For the text-containing cell, return its midpoint in (X, Y) coordinate format. 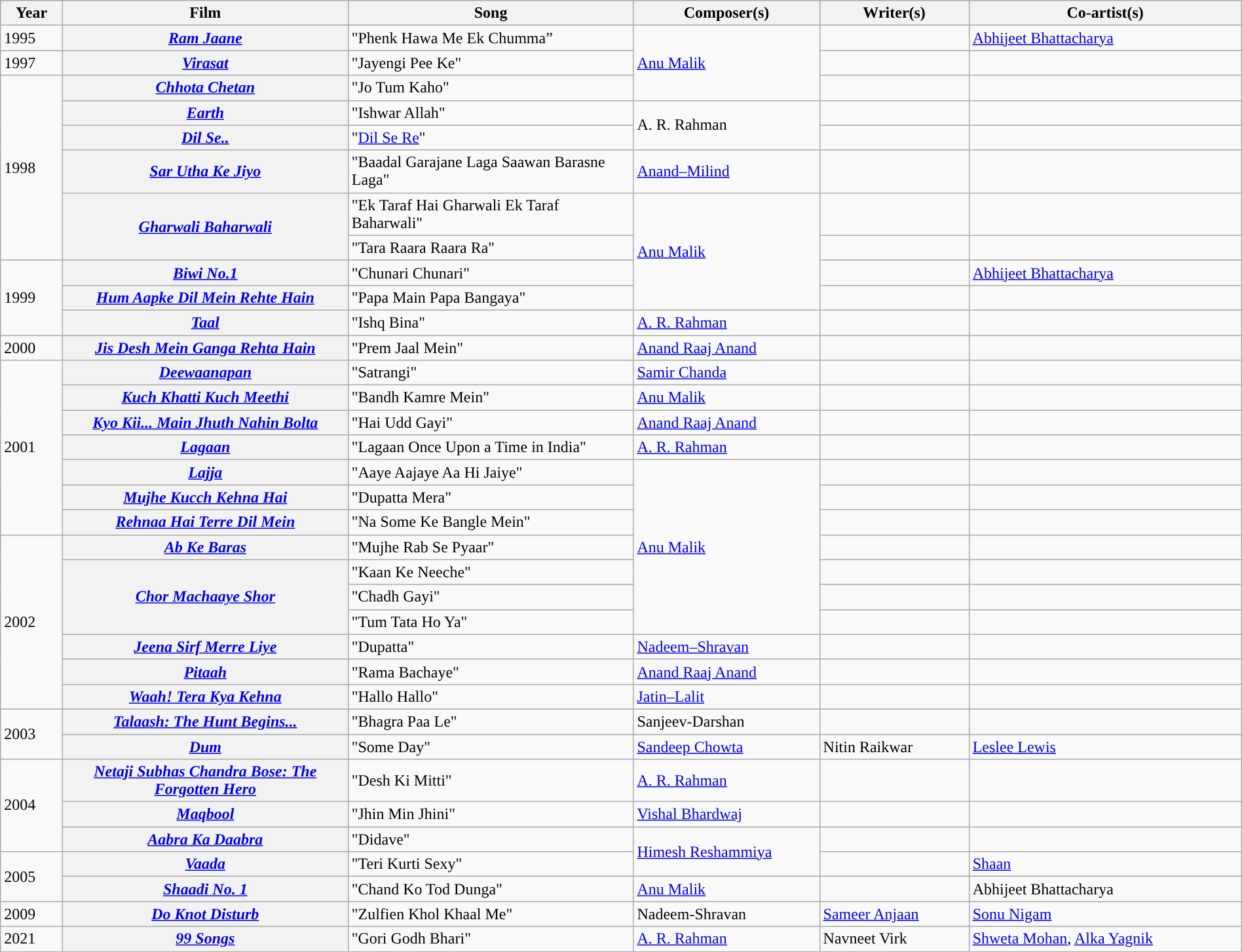
Taal (205, 322)
Year (31, 13)
Co-artist(s) (1105, 13)
1995 (31, 38)
"Bhagra Paa Le" (491, 721)
"Ishwar Allah" (491, 113)
"Chand Ko Tod Dunga" (491, 889)
Jeena Sirf Merre Liye (205, 647)
"Some Day" (491, 746)
"Chadh Gayi" (491, 597)
Chor Machaaye Shor (205, 597)
"Papa Main Papa Bangaya" (491, 297)
Gharwali Baharwali (205, 227)
Dil Se.. (205, 138)
"Zulfien Khol Khaal Me" (491, 914)
"Hallo Hallo" (491, 696)
Sandeep Chowta (726, 746)
2004 (31, 806)
2000 (31, 348)
Composer(s) (726, 13)
"Kaan Ke Neeche" (491, 572)
Talaash: The Hunt Begins... (205, 721)
"Chunari Chunari" (491, 273)
"Rama Bachaye" (491, 672)
2002 (31, 622)
"Dupatta" (491, 647)
2001 (31, 447)
Shaan (1105, 864)
"Gori Godh Bhari" (491, 939)
"Dil Se Re" (491, 138)
Shweta Mohan, Alka Yagnik (1105, 939)
1997 (31, 63)
Lagaan (205, 447)
Shaadi No. 1 (205, 889)
"Tara Raara Raara Ra" (491, 248)
Writer(s) (894, 13)
Anand–Milind (726, 172)
Samir Chanda (726, 373)
Kyo Kii... Main Jhuth Nahin Bolta (205, 423)
1999 (31, 297)
Sanjeev-Darshan (726, 721)
Film (205, 13)
Leslee Lewis (1105, 746)
"Desh Ki Mitti" (491, 781)
"Bandh Kamre Mein" (491, 398)
Lajja (205, 472)
"Aaye Aajaye Aa Hi Jaiye" (491, 472)
Maqbool (205, 814)
Himesh Reshammiya (726, 852)
"Mujhe Rab Se Pyaar" (491, 547)
"Hai Udd Gayi" (491, 423)
Virasat (205, 63)
"Tum Tata Ho Ya" (491, 622)
2021 (31, 939)
Sameer Anjaan (894, 914)
"Prem Jaal Mein" (491, 348)
Jis Desh Mein Ganga Rehta Hain (205, 348)
1998 (31, 168)
"Lagaan Once Upon a Time in India" (491, 447)
2005 (31, 877)
Mujhe Kucch Kehna Hai (205, 497)
Waah! Tera Kya Kehna (205, 696)
Ab Ke Baras (205, 547)
Deewaanapan (205, 373)
Nitin Raikwar (894, 746)
2003 (31, 734)
Do Knot Disturb (205, 914)
Jatin–Lalit (726, 696)
Navneet Virk (894, 939)
Rehnaa Hai Terre Dil Mein (205, 522)
Pitaah (205, 672)
Vaada (205, 864)
Nadeem–Shravan (726, 647)
Biwi No.1 (205, 273)
99 Songs (205, 939)
"Satrangi" (491, 373)
"Ek Taraf Hai Gharwali Ek Taraf Baharwali" (491, 214)
"Didave" (491, 839)
Ram Jaane (205, 38)
"Na Some Ke Bangle Mein" (491, 522)
Hum Aapke Dil Mein Rehte Hain (205, 297)
2009 (31, 914)
Earth (205, 113)
"Jayengi Pee Ke" (491, 63)
Song (491, 13)
"Ishq Bina" (491, 322)
Aabra Ka Daabra (205, 839)
"Baadal Garajane Laga Saawan Barasne Laga" (491, 172)
Netaji Subhas Chandra Bose: The Forgotten Hero (205, 781)
Kuch Khatti Kuch Meethi (205, 398)
"Jo Tum Kaho" (491, 88)
Vishal Bhardwaj (726, 814)
"Teri Kurti Sexy" (491, 864)
"Jhin Min Jhini" (491, 814)
Nadeem-Shravan (726, 914)
Sar Utha Ke Jiyo (205, 172)
"Phenk Hawa Me Ek Chumma” (491, 38)
Sonu Nigam (1105, 914)
"Dupatta Mera" (491, 497)
Chhota Chetan (205, 88)
Dum (205, 746)
